Find where the given text appears and provide that cell's center as [X, Y] coordinate. 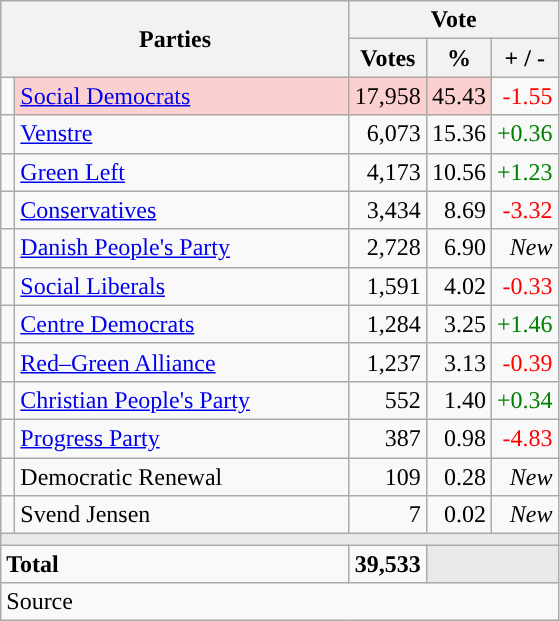
+1.46 [524, 324]
4,173 [388, 172]
-0.33 [524, 286]
Conservatives [182, 210]
% [458, 58]
Source [280, 602]
8.69 [458, 210]
-3.32 [524, 210]
552 [388, 400]
39,533 [388, 564]
Progress Party [182, 438]
7 [388, 515]
3.25 [458, 324]
Red–Green Alliance [182, 362]
Total [176, 564]
Centre Democrats [182, 324]
6,073 [388, 134]
Vote [454, 20]
Social Liberals [182, 286]
0.02 [458, 515]
387 [388, 438]
0.28 [458, 477]
109 [388, 477]
10.56 [458, 172]
2,728 [388, 248]
45.43 [458, 96]
6.90 [458, 248]
3.13 [458, 362]
Green Left [182, 172]
+1.23 [524, 172]
-0.39 [524, 362]
Danish People's Party [182, 248]
Svend Jensen [182, 515]
15.36 [458, 134]
1,591 [388, 286]
Christian People's Party [182, 400]
3,434 [388, 210]
-4.83 [524, 438]
+ / - [524, 58]
Democratic Renewal [182, 477]
-1.55 [524, 96]
+0.34 [524, 400]
1,284 [388, 324]
1.40 [458, 400]
Social Democrats [182, 96]
Venstre [182, 134]
17,958 [388, 96]
0.98 [458, 438]
+0.36 [524, 134]
4.02 [458, 286]
Parties [176, 39]
1,237 [388, 362]
Votes [388, 58]
